Determine the [x, y] coordinate at the center of the cell enclosing the given text.  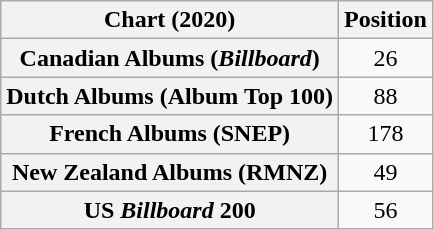
Dutch Albums (Album Top 100) [170, 96]
French Albums (SNEP) [170, 134]
Position [386, 20]
New Zealand Albums (RMNZ) [170, 172]
Canadian Albums (Billboard) [170, 58]
56 [386, 210]
178 [386, 134]
26 [386, 58]
49 [386, 172]
Chart (2020) [170, 20]
US Billboard 200 [170, 210]
88 [386, 96]
